Detect which cell encompasses the target text, then output its (x, y) center coordinate. 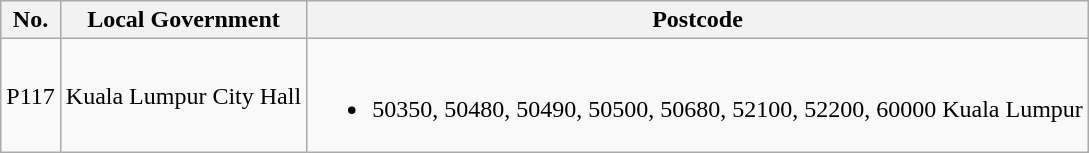
Local Government (183, 20)
Kuala Lumpur City Hall (183, 96)
No. (31, 20)
Postcode (698, 20)
50350, 50480, 50490, 50500, 50680, 52100, 52200, 60000 Kuala Lumpur (698, 96)
P117 (31, 96)
